Locate the cell with the specified text and output its [X, Y] center coordinate. 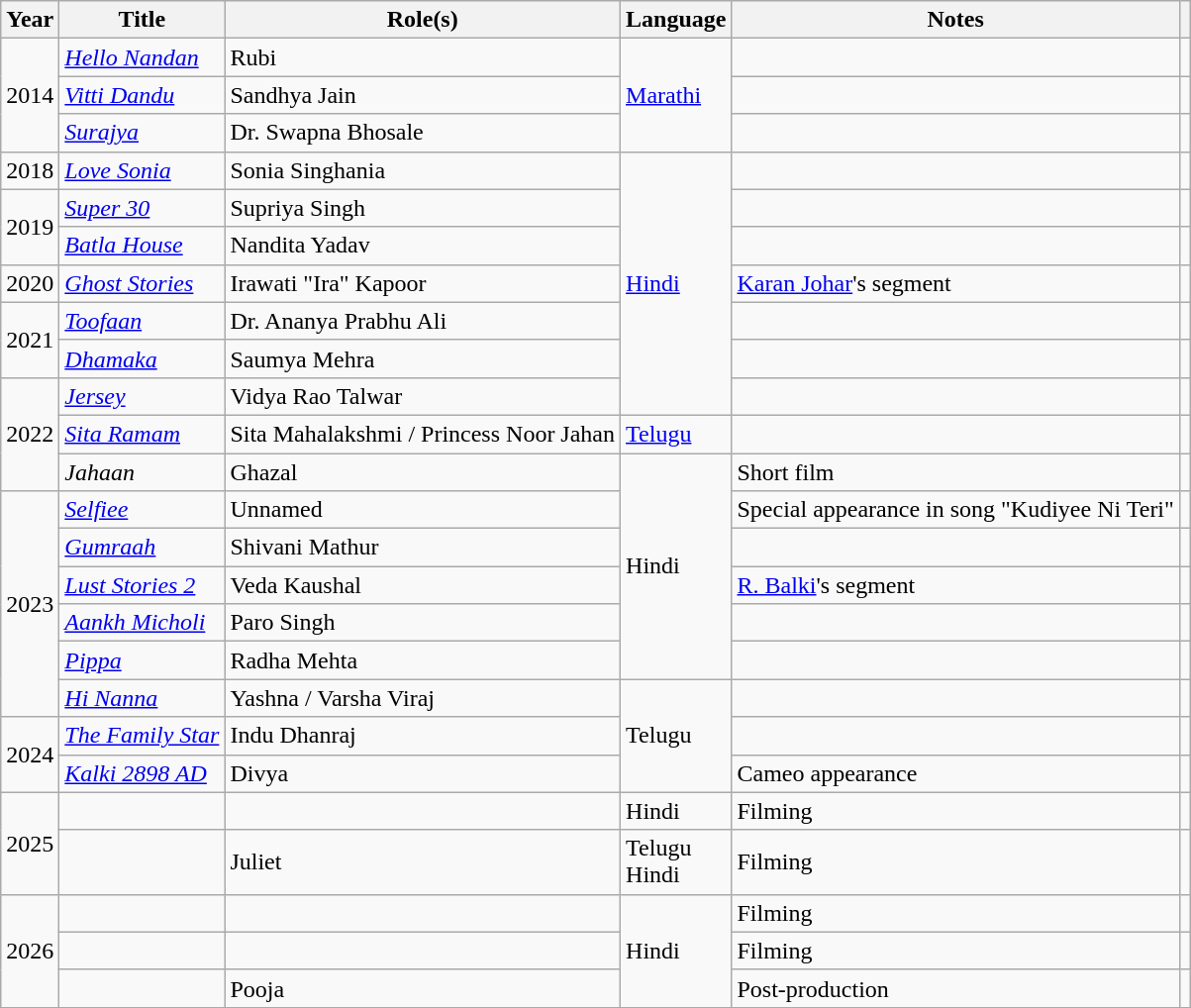
Indu Dhanraj [423, 736]
The Family Star [143, 736]
Post-production [955, 988]
Vidya Rao Talwar [423, 396]
Dhamaka [143, 358]
2024 [30, 755]
2018 [30, 170]
Language [676, 20]
Super 30 [143, 208]
Role(s) [423, 20]
Cameo appearance [955, 773]
2019 [30, 227]
Yashna / Varsha Viraj [423, 698]
Jersey [143, 396]
Dr. Ananya Prabhu Ali [423, 321]
Ghost Stories [143, 283]
Divya [423, 773]
Sita Mahalakshmi / Princess Noor Jahan [423, 434]
Sita Ramam [143, 434]
Notes [955, 20]
Dr. Swapna Bhosale [423, 133]
Love Sonia [143, 170]
Pooja [423, 988]
Hello Nandan [143, 57]
Irawati "Ira" Kapoor [423, 283]
Sonia Singhania [423, 170]
Special appearance in song "Kudiyee Ni Teri" [955, 510]
Lust Stories 2 [143, 585]
Juliet [423, 861]
2025 [30, 844]
Nandita Yadav [423, 246]
Paro Singh [423, 623]
Rubi [423, 57]
Saumya Mehra [423, 358]
R. Balki's segment [955, 585]
Pippa [143, 660]
Short film [955, 472]
2023 [30, 604]
Sandhya Jain [423, 95]
Unnamed [423, 510]
Jahaan [143, 472]
TeluguHindi [676, 861]
Surajya [143, 133]
Kalki 2898 AD [143, 773]
Veda Kaushal [423, 585]
Supriya Singh [423, 208]
2026 [30, 951]
Karan Johar's segment [955, 283]
Batla House [143, 246]
Selfiee [143, 510]
Gumraah [143, 548]
Year [30, 20]
2022 [30, 434]
2021 [30, 340]
Ghazal [423, 472]
2014 [30, 95]
Title [143, 20]
Hi Nanna [143, 698]
Marathi [676, 95]
Radha Mehta [423, 660]
Shivani Mathur [423, 548]
2020 [30, 283]
Toofaan [143, 321]
Vitti Dandu [143, 95]
Aankh Micholi [143, 623]
